Determine the [X, Y] coordinate at the center of the cell enclosing the given text.  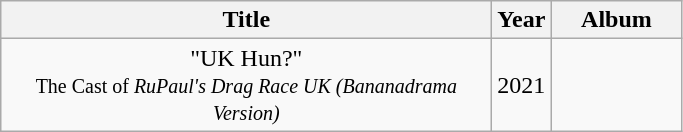
Title [246, 20]
"UK Hun?"The Cast of RuPaul's Drag Race UK (Bananadrama Version) [246, 85]
2021 [522, 85]
Album [616, 20]
Year [522, 20]
